Scan for the cell matching the given text and deliver its [x, y] coordinate at center. 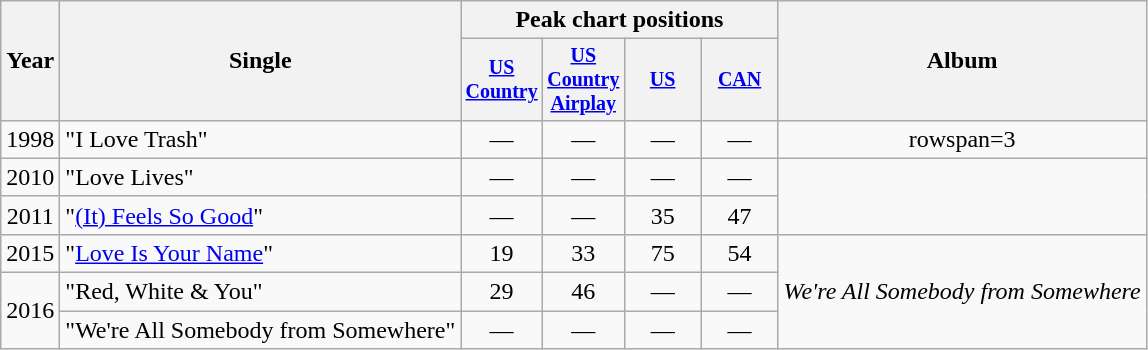
"I Love Trash" [260, 139]
2010 [30, 177]
Album [962, 61]
1998 [30, 139]
35 [662, 215]
29 [502, 292]
19 [502, 253]
Year [30, 61]
2015 [30, 253]
"(It) Feels So Good" [260, 215]
Single [260, 61]
US Country [502, 80]
"Love Is Your Name" [260, 253]
2016 [30, 311]
US [662, 80]
We're All Somebody from Somewhere [962, 291]
"Love Lives" [260, 177]
46 [583, 292]
47 [740, 215]
54 [740, 253]
"We're All Somebody from Somewhere" [260, 330]
Peak chart positions [620, 20]
"Red, White & You" [260, 292]
75 [662, 253]
33 [583, 253]
2011 [30, 215]
CAN [740, 80]
rowspan=3 [962, 139]
US Country Airplay [583, 80]
